Find where the given text appears and provide that cell's center as (X, Y) coordinate. 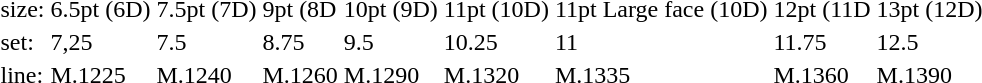
11.75 (822, 42)
11 (661, 42)
10.25 (496, 42)
7,25 (100, 42)
9.5 (390, 42)
7.5 (206, 42)
8.75 (300, 42)
